Capture the cell that displays the provided text and extract its [x, y] central coordinate. 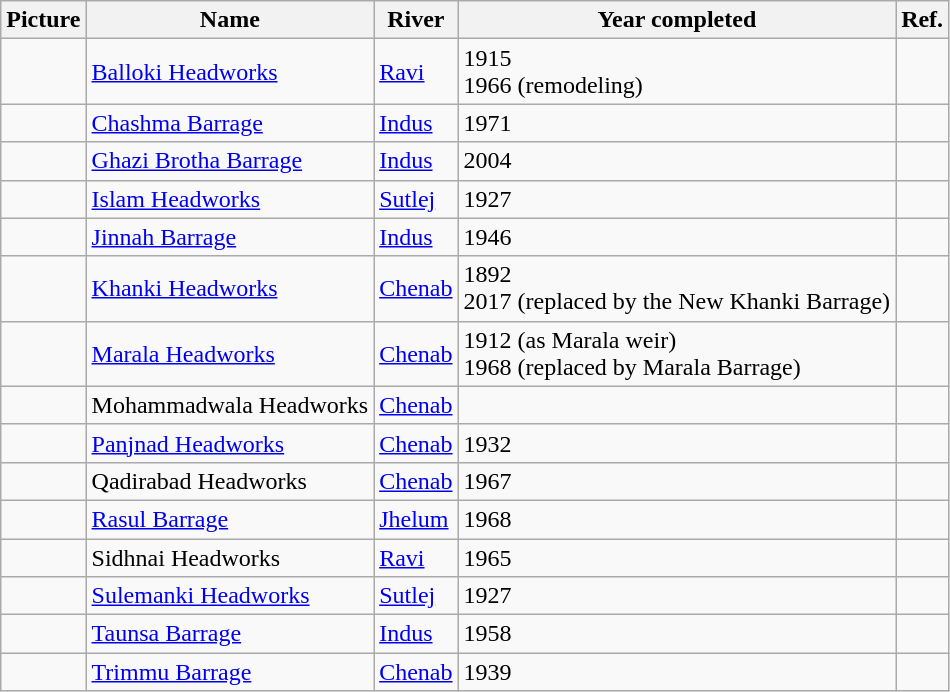
1967 [677, 481]
Sidhnai Headworks [230, 557]
1932 [677, 443]
Jhelum [416, 519]
1965 [677, 557]
Khanki Headworks [230, 288]
Name [230, 20]
Chashma Barrage [230, 123]
1958 [677, 634]
1912 (as Marala weir)1968 (replaced by Marala Barrage) [677, 354]
Panjnad Headworks [230, 443]
19151966 (remodeling) [677, 72]
2004 [677, 161]
18922017 (replaced by the New Khanki Barrage) [677, 288]
River [416, 20]
Ref. [922, 20]
Year completed [677, 20]
Sulemanki Headworks [230, 596]
Picture [44, 20]
Qadirabad Headworks [230, 481]
Marala Headworks [230, 354]
Islam Headworks [230, 199]
Taunsa Barrage [230, 634]
Ghazi Brotha Barrage [230, 161]
Trimmu Barrage [230, 672]
Mohammadwala Headworks [230, 405]
Jinnah Barrage [230, 237]
Rasul Barrage [230, 519]
1939 [677, 672]
1946 [677, 237]
1968 [677, 519]
1971 [677, 123]
Balloki Headworks [230, 72]
